From the cell containing the given text, extract its center point as (X, Y) coordinate. 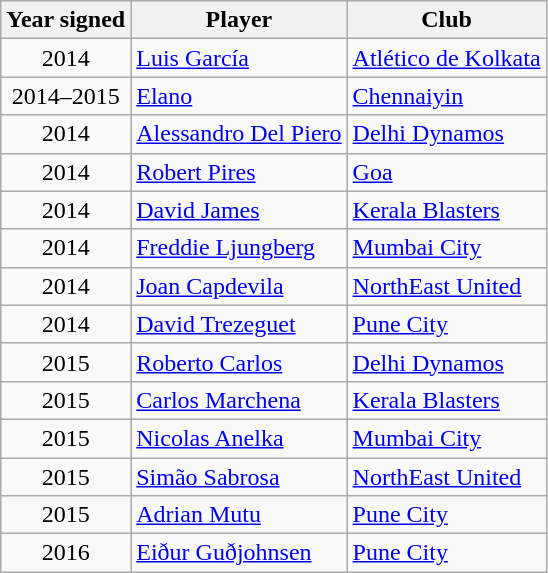
Carlos Marchena (239, 400)
2016 (66, 553)
Freddie Ljungberg (239, 248)
Alessandro Del Piero (239, 134)
Robert Pires (239, 172)
Chennaiyin (446, 96)
Joan Capdevila (239, 286)
2014–2015 (66, 96)
Luis García (239, 58)
Eiður Guðjohnsen (239, 553)
Club (446, 20)
Goa (446, 172)
Player (239, 20)
Adrian Mutu (239, 515)
Nicolas Anelka (239, 438)
David Trezeguet (239, 324)
Simão Sabrosa (239, 477)
Roberto Carlos (239, 362)
David James (239, 210)
Year signed (66, 20)
Atlético de Kolkata (446, 58)
Elano (239, 96)
